Capture the cell that displays the provided text and extract its [X, Y] central coordinate. 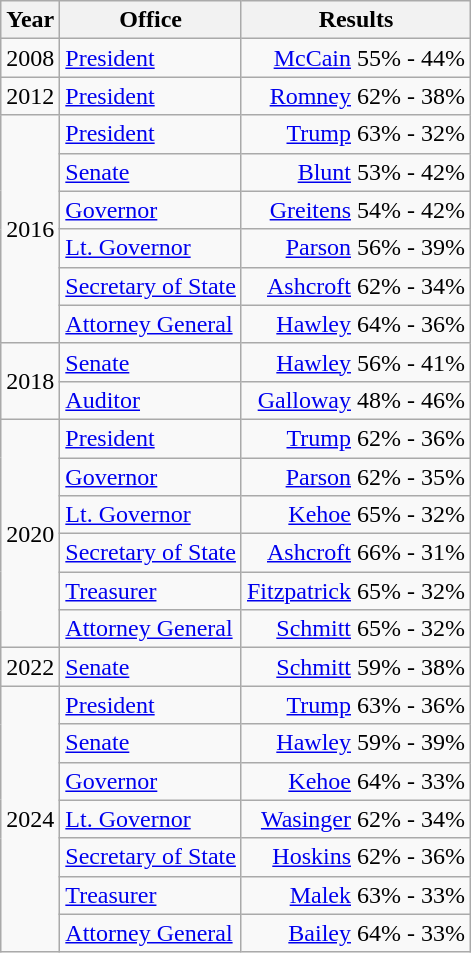
Hawley 56% - 41% [356, 362]
Fitzpatrick 65% - 32% [356, 591]
2020 [30, 533]
Galloway 48% - 46% [356, 400]
Parson 56% - 39% [356, 248]
Kehoe 65% - 32% [356, 515]
Malek 63% - 33% [356, 895]
Trump 63% - 32% [356, 134]
Hoskins 62% - 36% [356, 857]
Wasinger 62% - 34% [356, 819]
Schmitt 65% - 32% [356, 629]
Ashcroft 66% - 31% [356, 553]
Hawley 59% - 39% [356, 743]
Office [151, 20]
Year [30, 20]
Trump 63% - 36% [356, 705]
Bailey 64% - 33% [356, 933]
Schmitt 59% - 38% [356, 667]
2018 [30, 381]
2012 [30, 96]
Hawley 64% - 36% [356, 324]
Kehoe 64% - 33% [356, 781]
2022 [30, 667]
Trump 62% - 36% [356, 438]
Auditor [151, 400]
Results [356, 20]
2024 [30, 819]
Romney 62% - 38% [356, 96]
2008 [30, 58]
Blunt 53% - 42% [356, 172]
McCain 55% - 44% [356, 58]
Greitens 54% - 42% [356, 210]
2016 [30, 229]
Parson 62% - 35% [356, 477]
Ashcroft 62% - 34% [356, 286]
